Find where the given text appears and provide that cell's center as (X, Y) coordinate. 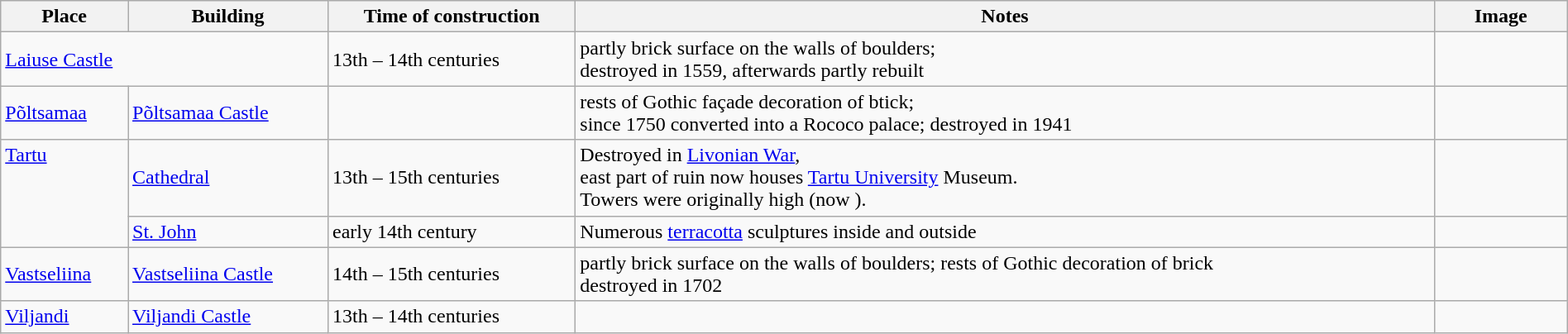
Põltsamaa (65, 112)
Place (65, 17)
Vastseliina (65, 274)
Destroyed in Livonian War, east part of ruin now houses Tartu University Museum.Towers were originally high (now ). (1005, 178)
Vastseliina Castle (228, 274)
Image (1500, 17)
Building (228, 17)
partly brick surface on the walls of boulders;destroyed in 1559, afterwards partly rebuilt (1005, 60)
Viljandi Castle (228, 317)
rests of Gothic façade decoration of btick;since 1750 converted into a Rococo palace; destroyed in 1941 (1005, 112)
Cathedral (228, 178)
Põltsamaa Castle (228, 112)
Tartu (65, 193)
early 14th century (452, 231)
Time of construction (452, 17)
St. John (228, 231)
Notes (1005, 17)
Laiuse Castle (165, 60)
Numerous terracotta sculptures inside and outside (1005, 231)
13th – 15th centuries (452, 178)
partly brick surface on the walls of boulders; rests of Gothic decoration of brickdestroyed in 1702 (1005, 274)
14th – 15th centuries (452, 274)
Viljandi (65, 317)
